Locate the cell with the specified text and output its (X, Y) center coordinate. 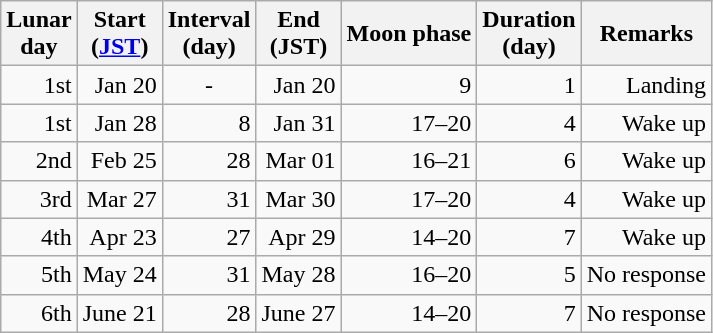
End(JST) (298, 34)
Remarks (646, 34)
May 28 (298, 275)
16–21 (409, 161)
June 27 (298, 313)
5th (39, 275)
Mar 30 (298, 199)
Jan 31 (298, 123)
Duration(day) (529, 34)
5 (529, 275)
2nd (39, 161)
Mar 01 (298, 161)
Apr 23 (120, 237)
Interval(day) (209, 34)
16–20 (409, 275)
Landing (646, 85)
8 (209, 123)
3rd (39, 199)
1 (529, 85)
June 21 (120, 313)
Jan 28 (120, 123)
Lunarday (39, 34)
4th (39, 237)
- (209, 85)
Apr 29 (298, 237)
6th (39, 313)
May 24 (120, 275)
27 (209, 237)
9 (409, 85)
Feb 25 (120, 161)
Moon phase (409, 34)
Start(JST) (120, 34)
Mar 27 (120, 199)
6 (529, 161)
